Return [x, y] of the center of cell containing provided text 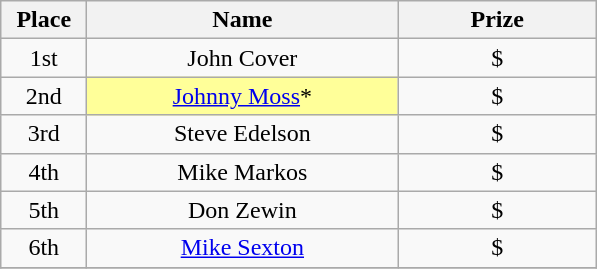
4th [44, 172]
5th [44, 210]
Steve Edelson [242, 134]
Mike Markos [242, 172]
Mike Sexton [242, 248]
Johnny Moss* [242, 96]
3rd [44, 134]
1st [44, 58]
John Cover [242, 58]
6th [44, 248]
Name [242, 20]
Place [44, 20]
Don Zewin [242, 210]
2nd [44, 96]
Prize [498, 20]
